Search for the cell housing the specified text and yield its [X, Y] center coordinate. 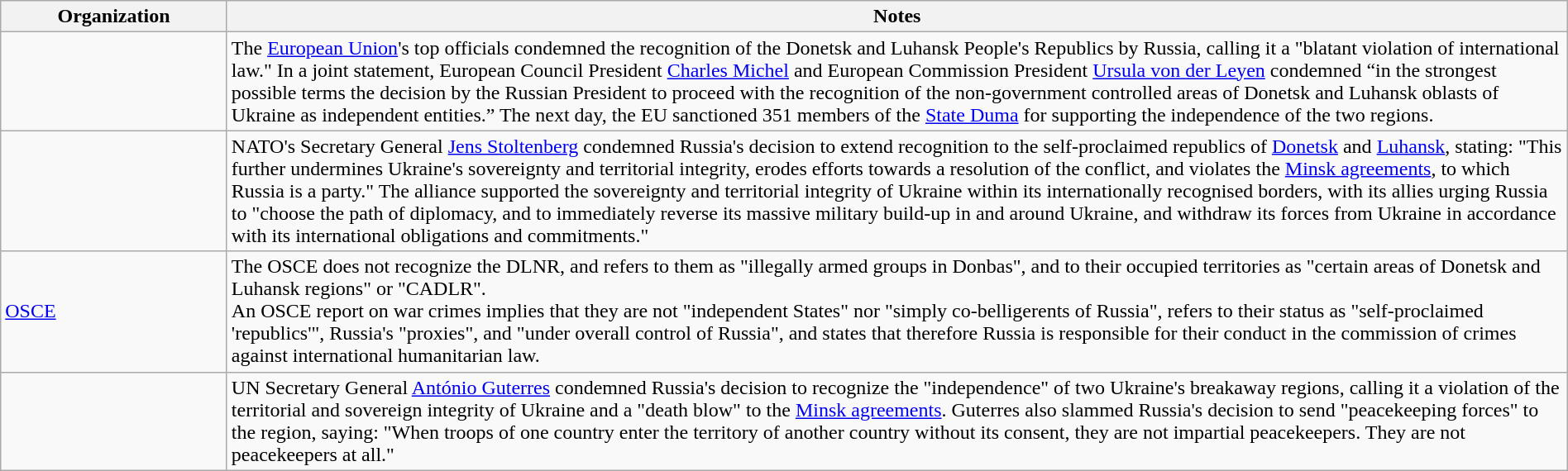
Organization [114, 17]
OSCE [114, 312]
Notes [896, 17]
